Determine the [X, Y] coordinate at the center of the cell enclosing the given text.  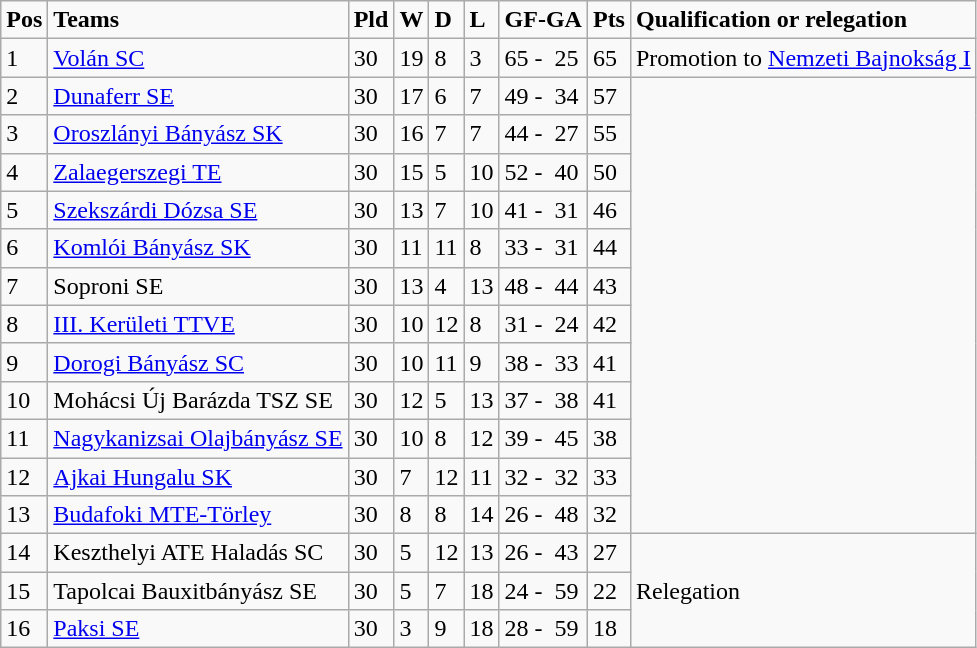
Ajkai Hungalu SK [198, 477]
Pld [371, 20]
III. Kerületi TTVE [198, 324]
Promotion to Nemzeti Bajnokság I [803, 58]
44 - 27 [543, 134]
65 - 25 [543, 58]
L [482, 20]
Qualification or relegation [803, 20]
Soproni SE [198, 286]
W [412, 20]
Tapolcai Bauxitbányász SE [198, 591]
31 - 24 [543, 324]
49 - 34 [543, 96]
33 [608, 477]
42 [608, 324]
Komlói Bányász SK [198, 248]
28 - 59 [543, 629]
Oroszlányi Bányász SK [198, 134]
Paksi SE [198, 629]
65 [608, 58]
Volán SC [198, 58]
Mohácsi Új Barázda TSZ SE [198, 400]
Budafoki MTE-Törley [198, 515]
32 - 32 [543, 477]
Pos [24, 20]
57 [608, 96]
19 [412, 58]
38 [608, 438]
55 [608, 134]
GF-GA [543, 20]
43 [608, 286]
Zalaegerszegi TE [198, 172]
2 [24, 96]
33 - 31 [543, 248]
37 - 38 [543, 400]
26 - 48 [543, 515]
32 [608, 515]
27 [608, 553]
46 [608, 210]
48 - 44 [543, 286]
50 [608, 172]
Pts [608, 20]
39 - 45 [543, 438]
52 - 40 [543, 172]
44 [608, 248]
Nagykanizsai Olajbányász SE [198, 438]
Relegation [803, 591]
26 - 43 [543, 553]
1 [24, 58]
38 - 33 [543, 362]
Keszthelyi ATE Haladás SC [198, 553]
17 [412, 96]
Dorogi Bányász SC [198, 362]
Szekszárdi Dózsa SE [198, 210]
Teams [198, 20]
Dunaferr SE [198, 96]
D [446, 20]
22 [608, 591]
41 - 31 [543, 210]
24 - 59 [543, 591]
